Scan for the cell matching the given text and deliver its (X, Y) coordinate at center. 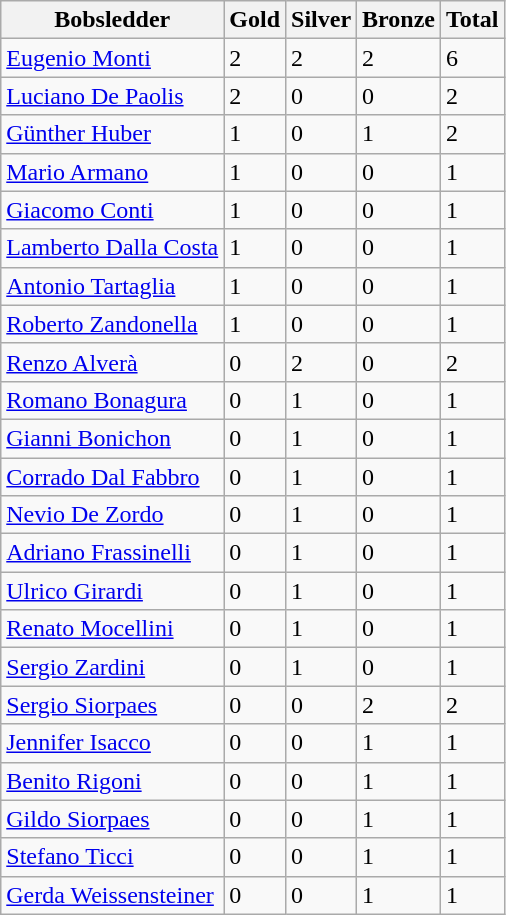
Benito Rigoni (112, 781)
Günther Huber (112, 134)
Roberto Zandonella (112, 324)
Gold (255, 20)
Eugenio Monti (112, 58)
6 (473, 58)
Gildo Siorpaes (112, 819)
Romano Bonagura (112, 400)
Antonio Tartaglia (112, 286)
Sergio Zardini (112, 667)
Luciano De Paolis (112, 96)
Total (473, 20)
Ulrico Girardi (112, 591)
Gerda Weissensteiner (112, 895)
Mario Armano (112, 172)
Stefano Ticci (112, 857)
Adriano Frassinelli (112, 553)
Lamberto Dalla Costa (112, 248)
Giacomo Conti (112, 210)
Renato Mocellini (112, 629)
Silver (322, 20)
Jennifer Isacco (112, 743)
Gianni Bonichon (112, 438)
Bronze (399, 20)
Sergio Siorpaes (112, 705)
Corrado Dal Fabbro (112, 477)
Nevio De Zordo (112, 515)
Renzo Alverà (112, 362)
Bobsledder (112, 20)
